Find where the given text appears and provide that cell's center as (x, y) coordinate. 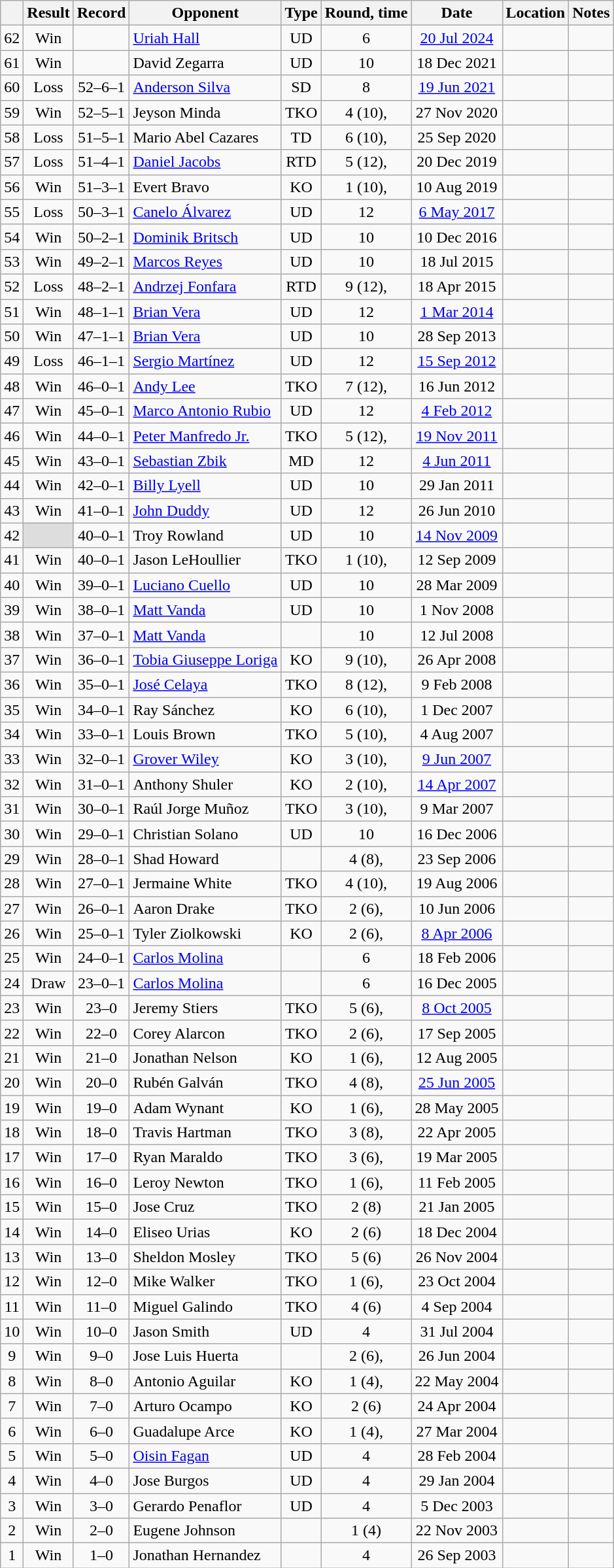
10 Aug 2019 (456, 187)
50 (12, 337)
31 (12, 809)
60 (12, 88)
22 Apr 2005 (456, 1133)
Troy Rowland (205, 535)
23–0–1 (101, 983)
14 Apr 2007 (456, 784)
41–0–1 (101, 510)
4–0 (101, 1480)
Andrzej Fonfara (205, 286)
5 (6) (366, 1257)
23–0 (101, 1008)
Sebastian Zbik (205, 461)
22 Nov 2003 (456, 1531)
19 Mar 2005 (456, 1158)
18 Feb 2006 (456, 958)
TD (301, 137)
52–6–1 (101, 88)
Grover Wiley (205, 759)
19 Nov 2011 (456, 436)
Corey Alarcon (205, 1033)
9 (10), (366, 659)
49–2–1 (101, 261)
Jeyson Minda (205, 112)
59 (12, 112)
28 Feb 2004 (456, 1456)
19 Aug 2006 (456, 884)
50–3–1 (101, 212)
Jonathan Nelson (205, 1058)
Daniel Jacobs (205, 162)
6–0 (101, 1431)
Miguel Galindo (205, 1307)
7 (12, 1406)
51–5–1 (101, 137)
Date (456, 13)
22 (12, 1033)
MD (301, 461)
61 (12, 63)
4 Sep 2004 (456, 1307)
49 (12, 361)
16 Dec 2006 (456, 834)
28–0–1 (101, 859)
27 Mar 2004 (456, 1431)
18 Dec 2004 (456, 1232)
11 (12, 1307)
Ryan Maraldo (205, 1158)
Jeremy Stiers (205, 1008)
Shad Howard (205, 859)
Luciano Cuello (205, 585)
8 (12), (366, 684)
18 Jul 2015 (456, 261)
3–0 (101, 1505)
8 Apr 2006 (456, 933)
Sergio Martínez (205, 361)
48–1–1 (101, 312)
Leroy Newton (205, 1182)
Adam Wynant (205, 1108)
45–0–1 (101, 411)
14 (12, 1232)
Andy Lee (205, 386)
18 (12, 1133)
Evert Bravo (205, 187)
29 Jan 2011 (456, 486)
33 (12, 759)
21–0 (101, 1058)
Jason Smith (205, 1331)
17 (12, 1158)
21 Jan 2005 (456, 1207)
29–0–1 (101, 834)
1 Nov 2008 (456, 610)
19 Jun 2021 (456, 88)
3 (12, 1505)
44 (12, 486)
13 (12, 1257)
16 (12, 1182)
8–0 (101, 1381)
5 (6), (366, 1008)
14 Nov 2009 (456, 535)
Travis Hartman (205, 1133)
Antonio Aguilar (205, 1381)
20 Dec 2019 (456, 162)
31 Jul 2004 (456, 1331)
13–0 (101, 1257)
51–4–1 (101, 162)
30 (12, 834)
9 Jun 2007 (456, 759)
47–1–1 (101, 337)
15 Sep 2012 (456, 361)
4 Jun 2011 (456, 461)
Location (536, 13)
Uriah Hall (205, 38)
38 (12, 635)
John Duddy (205, 510)
56 (12, 187)
4 Aug 2007 (456, 735)
23 Sep 2006 (456, 859)
18–0 (101, 1133)
Round, time (366, 13)
40 (12, 585)
Aaron Drake (205, 909)
Anderson Silva (205, 88)
23 Oct 2004 (456, 1282)
52–5–1 (101, 112)
14–0 (101, 1232)
5 (10), (366, 735)
27 Nov 2020 (456, 112)
Gerardo Penaflor (205, 1505)
25–0–1 (101, 933)
33–0–1 (101, 735)
20 (12, 1082)
Mario Abel Cazares (205, 137)
23 (12, 1008)
9 Feb 2008 (456, 684)
32–0–1 (101, 759)
26–0–1 (101, 909)
Result (48, 13)
12 Aug 2005 (456, 1058)
41 (12, 560)
4 (6) (366, 1307)
54 (12, 237)
4 Feb 2012 (456, 411)
9 (12, 1356)
15 (12, 1207)
26 (12, 933)
38–0–1 (101, 610)
Opponent (205, 13)
12 Jul 2008 (456, 635)
Marco Antonio Rubio (205, 411)
47 (12, 411)
5 Dec 2003 (456, 1505)
32 (12, 784)
39 (12, 610)
Canelo Álvarez (205, 212)
Eugene Johnson (205, 1531)
25 (12, 958)
Rubén Galván (205, 1082)
9 Mar 2007 (456, 809)
Anthony Shuler (205, 784)
16 Dec 2005 (456, 983)
26 Jun 2010 (456, 510)
29 (12, 859)
Sheldon Mosley (205, 1257)
35 (12, 709)
58 (12, 137)
36–0–1 (101, 659)
Jose Luis Huerta (205, 1356)
Type (301, 13)
22–0 (101, 1033)
Louis Brown (205, 735)
42 (12, 535)
21 (12, 1058)
Raúl Jorge Muñoz (205, 809)
24 (12, 983)
6 May 2017 (456, 212)
42–0–1 (101, 486)
46–1–1 (101, 361)
Marcos Reyes (205, 261)
16 Jun 2012 (456, 386)
43–0–1 (101, 461)
34 (12, 735)
46 (12, 436)
24 Apr 2004 (456, 1406)
Notes (591, 13)
Jose Burgos (205, 1480)
15–0 (101, 1207)
39–0–1 (101, 585)
Jose Cruz (205, 1207)
62 (12, 38)
Jermaine White (205, 884)
19 (12, 1108)
29 Jan 2004 (456, 1480)
10 Dec 2016 (456, 237)
43 (12, 510)
10–0 (101, 1331)
20–0 (101, 1082)
Peter Manfredo Jr. (205, 436)
48 (12, 386)
1 (12, 1556)
2–0 (101, 1531)
5–0 (101, 1456)
26 Jun 2004 (456, 1356)
26 Sep 2003 (456, 1556)
Eliseo Urias (205, 1232)
2 (10), (366, 784)
24–0–1 (101, 958)
David Zegarra (205, 63)
37 (12, 659)
3 (6), (366, 1158)
11–0 (101, 1307)
28 Sep 2013 (456, 337)
8 Oct 2005 (456, 1008)
27–0–1 (101, 884)
26 Apr 2008 (456, 659)
9 (12), (366, 286)
57 (12, 162)
28 May 2005 (456, 1108)
48–2–1 (101, 286)
51–3–1 (101, 187)
35–0–1 (101, 684)
22 May 2004 (456, 1381)
37–0–1 (101, 635)
17–0 (101, 1158)
17 Sep 2005 (456, 1033)
12 Sep 2009 (456, 560)
18 Dec 2021 (456, 63)
52 (12, 286)
28 Mar 2009 (456, 585)
10 Jun 2006 (456, 909)
7–0 (101, 1406)
25 Sep 2020 (456, 137)
Ray Sánchez (205, 709)
34–0–1 (101, 709)
Dominik Britsch (205, 237)
9–0 (101, 1356)
2 (12, 1531)
44–0–1 (101, 436)
1 Mar 2014 (456, 312)
1–0 (101, 1556)
Billy Lyell (205, 486)
Christian Solano (205, 834)
Jason LeHoullier (205, 560)
SD (301, 88)
Oisin Fagan (205, 1456)
26 Nov 2004 (456, 1257)
Tobia Giuseppe Loriga (205, 659)
30–0–1 (101, 809)
1 Dec 2007 (456, 709)
31–0–1 (101, 784)
Draw (48, 983)
José Celaya (205, 684)
25 Jun 2005 (456, 1082)
36 (12, 684)
55 (12, 212)
1 (4) (366, 1531)
Jonathan Hernandez (205, 1556)
28 (12, 884)
18 Apr 2015 (456, 286)
50–2–1 (101, 237)
19–0 (101, 1108)
Tyler Ziolkowski (205, 933)
Mike Walker (205, 1282)
2 (8) (366, 1207)
53 (12, 261)
16–0 (101, 1182)
Arturo Ocampo (205, 1406)
3 (8), (366, 1133)
7 (12), (366, 386)
Record (101, 13)
51 (12, 312)
11 Feb 2005 (456, 1182)
46–0–1 (101, 386)
45 (12, 461)
5 (12, 1456)
Guadalupe Arce (205, 1431)
27 (12, 909)
20 Jul 2024 (456, 38)
12–0 (101, 1282)
